Return the [X, Y] coordinate for the center point of the cell that contains the specified text.  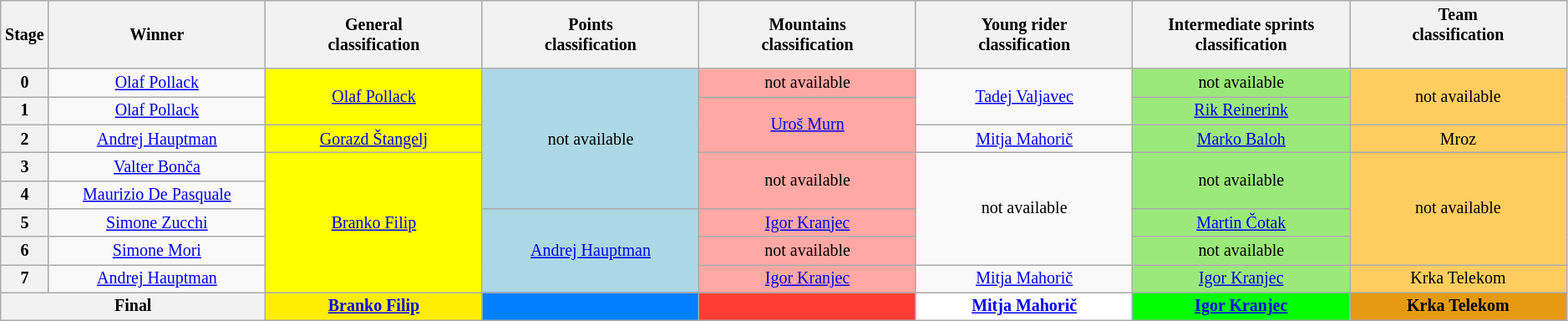
5 [25, 222]
Simone Mori [157, 251]
Young riderclassification [1024, 35]
Uroš Murn [808, 125]
Winner [157, 35]
1 [25, 110]
2 [25, 139]
Final [134, 306]
6 [25, 251]
Mountainsclassification [808, 35]
Teamclassification [1459, 35]
Pointsclassification [591, 35]
Rik Reinerink [1241, 110]
Marko Baloh [1241, 139]
Maurizio De Pasquale [157, 194]
Generalclassification [374, 35]
Gorazd Štangelj [374, 139]
Tadej Valjavec [1024, 97]
Valter Bonča [157, 167]
7 [25, 279]
Stage [25, 35]
Martin Čotak [1241, 222]
0 [25, 84]
Mroz [1459, 139]
4 [25, 194]
3 [25, 167]
Intermediate sprintsclassification [1241, 35]
Simone Zucchi [157, 222]
